From the cell containing the given text, extract its center point as (X, Y) coordinate. 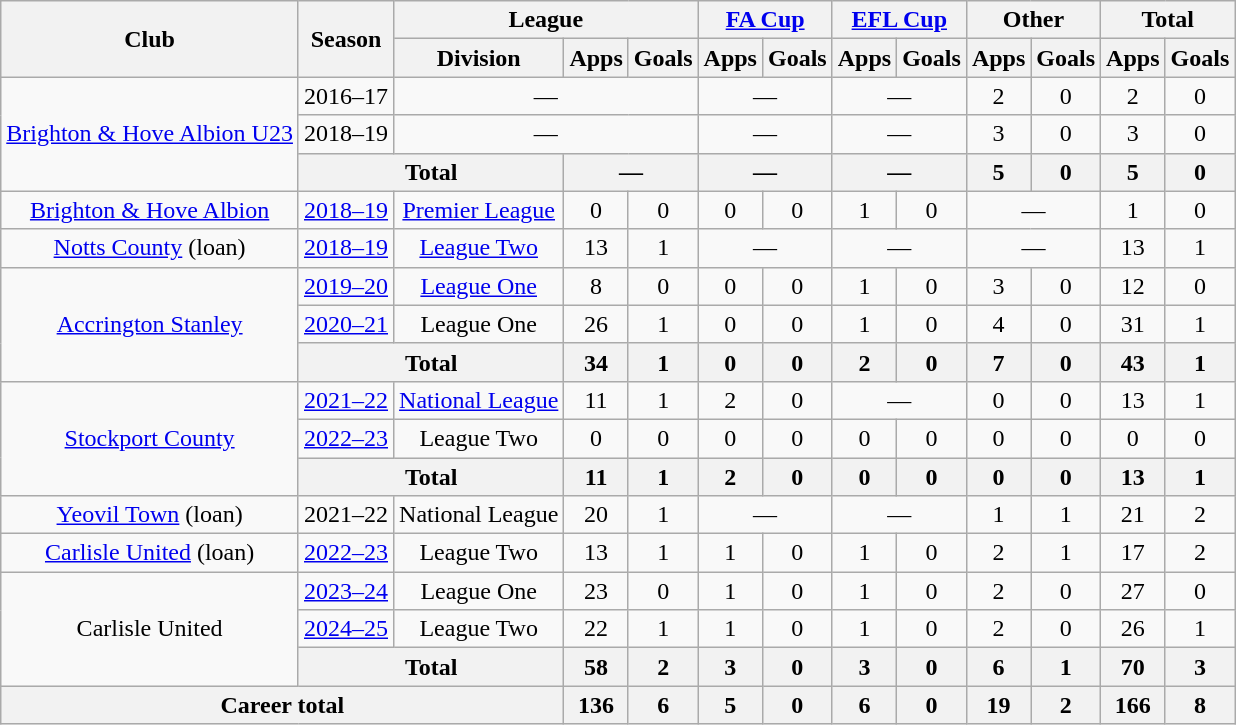
Career total (282, 705)
Carlisle United (loan) (150, 553)
Stockport County (150, 438)
7 (998, 362)
22 (596, 629)
League (546, 20)
136 (596, 705)
Other (1033, 20)
2020–21 (346, 324)
23 (596, 591)
Brighton & Hove Albion (150, 210)
Season (346, 39)
19 (998, 705)
Division (479, 58)
EFL Cup (899, 20)
Brighton & Hove Albion U23 (150, 134)
4 (998, 324)
Club (150, 39)
Notts County (loan) (150, 248)
70 (1133, 667)
21 (1133, 515)
34 (596, 362)
2023–24 (346, 591)
Accrington Stanley (150, 324)
2024–25 (346, 629)
12 (1133, 286)
Yeovil Town (loan) (150, 515)
20 (596, 515)
17 (1133, 553)
2016–17 (346, 96)
27 (1133, 591)
58 (596, 667)
FA Cup (765, 20)
Carlisle United (150, 629)
166 (1133, 705)
Premier League (479, 210)
43 (1133, 362)
31 (1133, 324)
2019–20 (346, 286)
